Extract the (x, y) coordinate from the center of the cell holding the provided text.  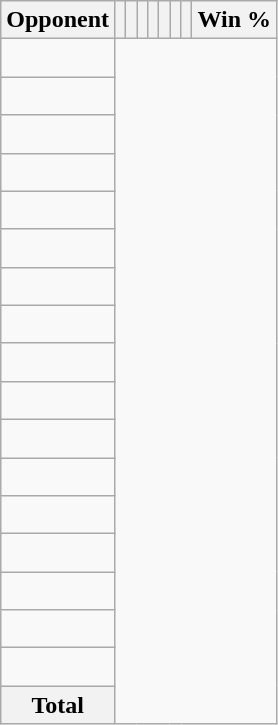
Total (58, 705)
Win % (234, 20)
Opponent (58, 20)
